Find where the given text appears and provide that cell's center as (X, Y) coordinate. 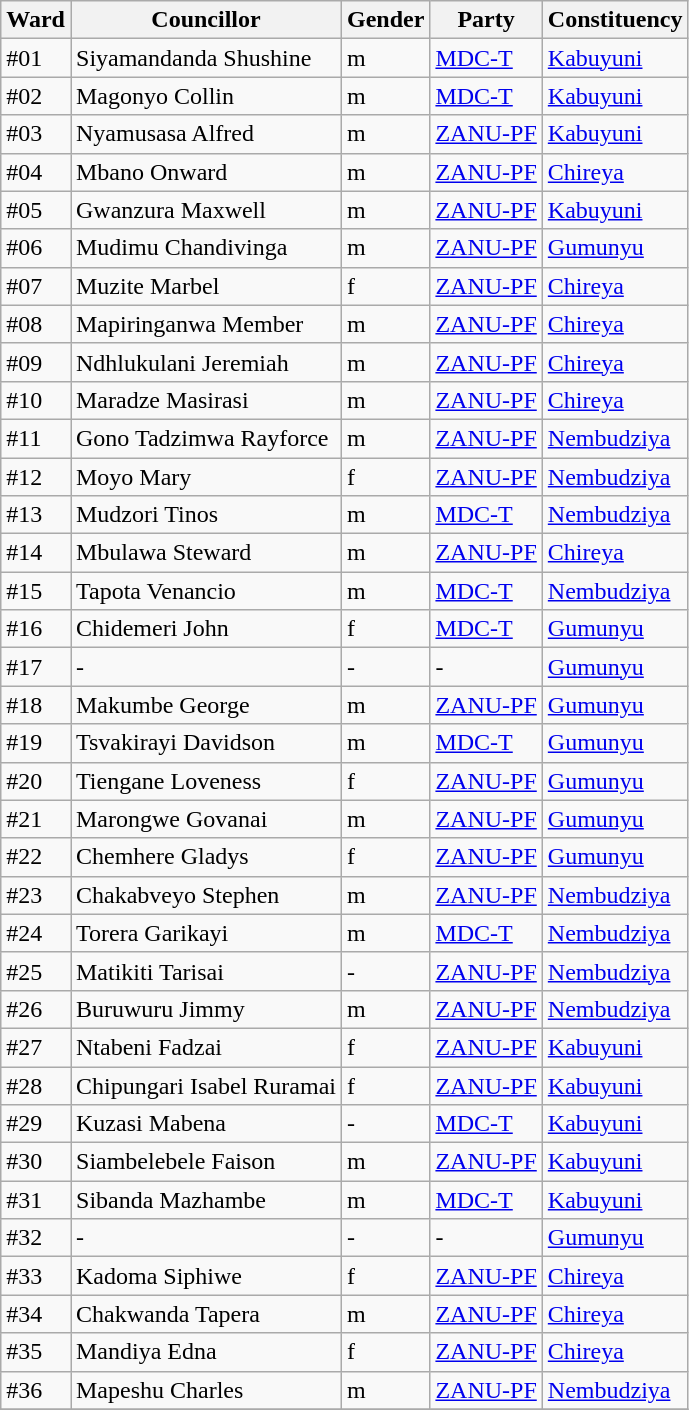
Party (486, 20)
#19 (36, 743)
Muzite Marbel (206, 286)
#12 (36, 477)
#02 (36, 96)
Siambelebele Faison (206, 1162)
#03 (36, 134)
Siyamandanda Shushine (206, 58)
Moyo Mary (206, 477)
Ntabeni Fadzai (206, 1047)
#05 (36, 210)
#21 (36, 819)
#09 (36, 362)
Councillor (206, 20)
#16 (36, 629)
Chemhere Gladys (206, 857)
Tiengane Loveness (206, 781)
Mudzori Tinos (206, 515)
Kuzasi Mabena (206, 1124)
Buruwuru Jimmy (206, 1009)
Ndhlukulani Jeremiah (206, 362)
Makumbe George (206, 705)
#10 (36, 400)
#22 (36, 857)
#36 (36, 1390)
Marongwe Govanai (206, 819)
Chakwanda Tapera (206, 1314)
#18 (36, 705)
Mudimu Chandivinga (206, 248)
#07 (36, 286)
#31 (36, 1200)
#35 (36, 1352)
#27 (36, 1047)
Matikiti Tarisai (206, 971)
Torera Garikayi (206, 933)
#01 (36, 58)
#17 (36, 667)
#30 (36, 1162)
#15 (36, 591)
Nyamusasa Alfred (206, 134)
#08 (36, 324)
#26 (36, 1009)
Ward (36, 20)
Gender (386, 20)
#33 (36, 1276)
Gono Tadzimwa Rayforce (206, 438)
Tapota Venancio (206, 591)
Mbano Onward (206, 172)
Tsvakirayi Davidson (206, 743)
#23 (36, 895)
#06 (36, 248)
Mbulawa Steward (206, 553)
Chipungari Isabel Ruramai (206, 1085)
#24 (36, 933)
#25 (36, 971)
#11 (36, 438)
#13 (36, 515)
Constituency (615, 20)
Gwanzura Maxwell (206, 210)
#29 (36, 1124)
Sibanda Mazhambe (206, 1200)
Kadoma Siphiwe (206, 1276)
#28 (36, 1085)
#34 (36, 1314)
Mapeshu Charles (206, 1390)
Chakabveyo Stephen (206, 895)
Mandiya Edna (206, 1352)
#20 (36, 781)
Chidemeri John (206, 629)
#14 (36, 553)
#04 (36, 172)
Maradze Masirasi (206, 400)
Mapiringanwa Member (206, 324)
#32 (36, 1238)
Magonyo Collin (206, 96)
